Determine the [X, Y] coordinate at the center of the cell enclosing the given text.  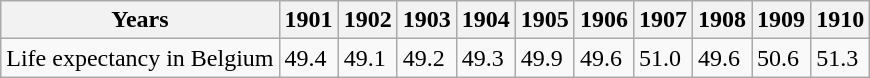
49.3 [486, 58]
1907 [662, 20]
1909 [782, 20]
49.9 [544, 58]
Life expectancy in Belgium [140, 58]
49.1 [368, 58]
Years [140, 20]
1905 [544, 20]
49.4 [308, 58]
1902 [368, 20]
1903 [426, 20]
1908 [722, 20]
51.3 [840, 58]
1906 [604, 20]
1910 [840, 20]
51.0 [662, 58]
1901 [308, 20]
50.6 [782, 58]
49.2 [426, 58]
1904 [486, 20]
